Determine the [x, y] coordinate at the center of the cell enclosing the given text.  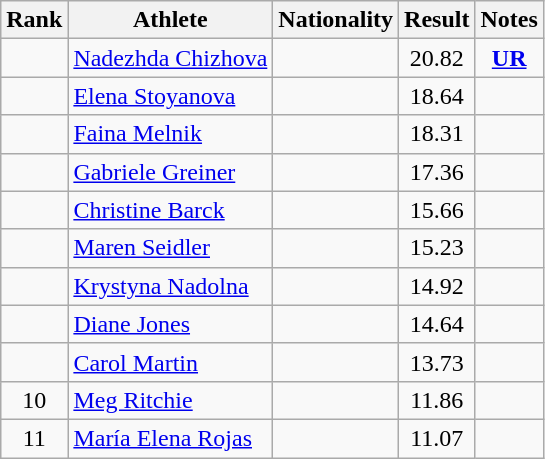
10 [34, 400]
13.73 [437, 362]
14.64 [437, 324]
11 [34, 438]
Meg Ritchie [170, 400]
Christine Barck [170, 210]
Athlete [170, 20]
UR [509, 58]
Krystyna Nadolna [170, 286]
Rank [34, 20]
Gabriele Greiner [170, 172]
20.82 [437, 58]
Faina Melnik [170, 134]
18.64 [437, 96]
Notes [509, 20]
15.66 [437, 210]
15.23 [437, 248]
Elena Stoyanova [170, 96]
Result [437, 20]
11.07 [437, 438]
17.36 [437, 172]
Diane Jones [170, 324]
18.31 [437, 134]
14.92 [437, 286]
Maren Seidler [170, 248]
María Elena Rojas [170, 438]
Carol Martin [170, 362]
Nationality [336, 20]
Nadezhda Chizhova [170, 58]
11.86 [437, 400]
